From the cell containing the given text, extract its center point as [x, y] coordinate. 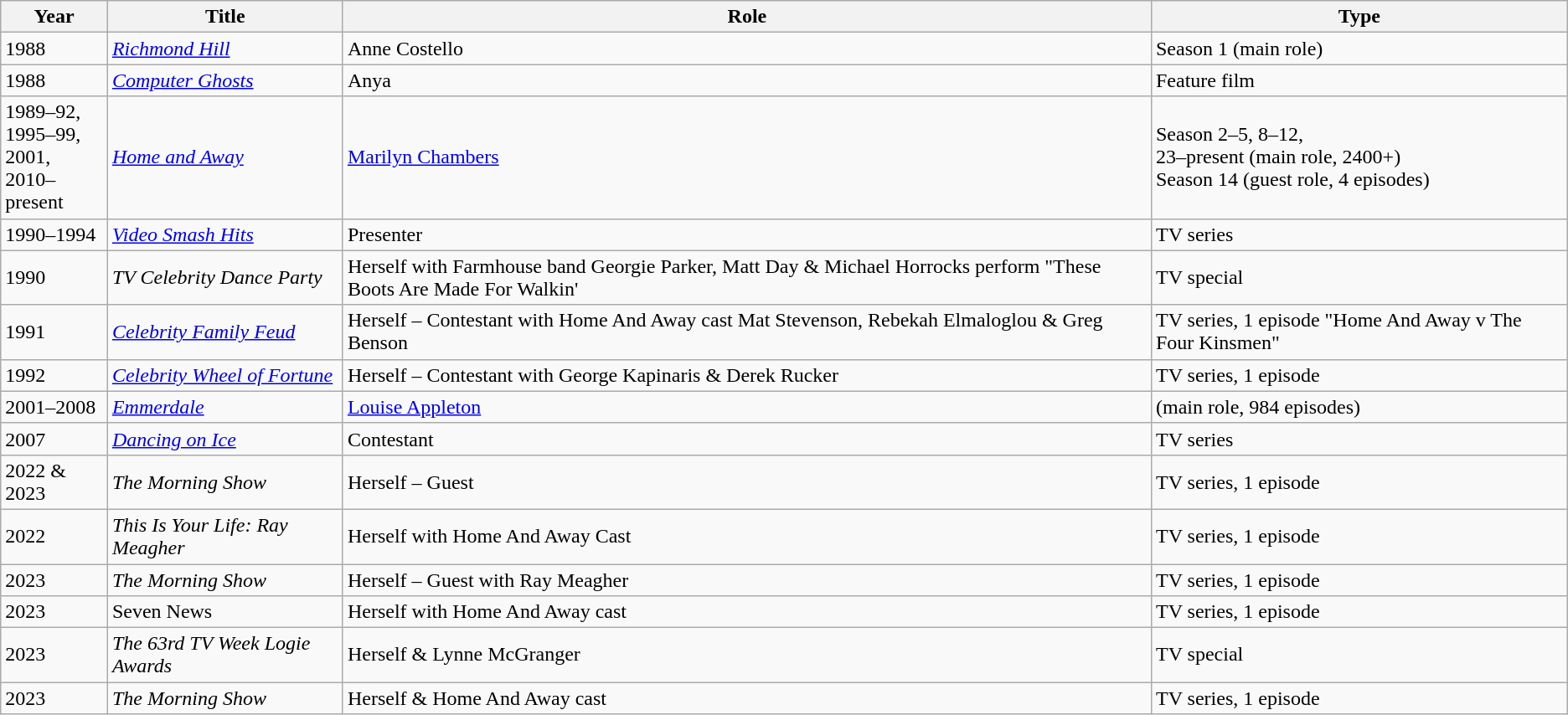
Emmerdale [224, 407]
1990 [54, 278]
Herself – Guest with Ray Meagher [747, 580]
Year [54, 17]
Herself with Home And Away cast [747, 612]
2022 & 2023 [54, 482]
Computer Ghosts [224, 80]
2007 [54, 439]
1990–1994 [54, 234]
1989–92,1995–99,2001,2010–present [54, 157]
Dancing on Ice [224, 439]
Video Smash Hits [224, 234]
Louise Appleton [747, 407]
TV Celebrity Dance Party [224, 278]
The 63rd TV Week Logie Awards [224, 655]
Role [747, 17]
Season 2–5, 8–12,23–present (main role, 2400+)Season 14 (guest role, 4 episodes) [1359, 157]
1992 [54, 375]
Feature film [1359, 80]
Anya [747, 80]
Seven News [224, 612]
This Is Your Life: Ray Meagher [224, 536]
Title [224, 17]
2022 [54, 536]
1991 [54, 332]
Anne Costello [747, 49]
Herself – Guest [747, 482]
Contestant [747, 439]
2001–2008 [54, 407]
(main role, 984 episodes) [1359, 407]
Celebrity Family Feud [224, 332]
Herself – Contestant with Home And Away cast Mat Stevenson, Rebekah Elmaloglou & Greg Benson [747, 332]
Marilyn Chambers [747, 157]
Richmond Hill [224, 49]
Herself with Farmhouse band Georgie Parker, Matt Day & Michael Horrocks perform "These Boots Are Made For Walkin' [747, 278]
Home and Away [224, 157]
Season 1 (main role) [1359, 49]
Celebrity Wheel of Fortune [224, 375]
Herself – Contestant with George Kapinaris & Derek Rucker [747, 375]
Herself & Lynne McGranger [747, 655]
Presenter [747, 234]
Herself & Home And Away cast [747, 698]
Type [1359, 17]
Herself with Home And Away Cast [747, 536]
TV series, 1 episode "Home And Away v The Four Kinsmen" [1359, 332]
